Search for the cell housing the specified text and yield its (x, y) center coordinate. 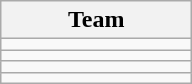
Team (96, 20)
